Capture the cell that displays the provided text and extract its (x, y) central coordinate. 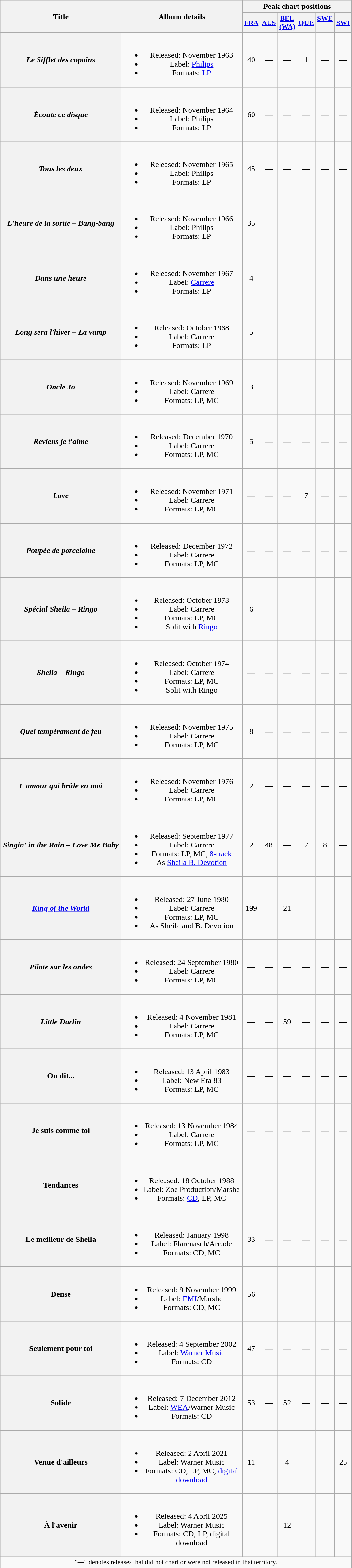
Released: October 1968Label: CarrereFormats: LP (182, 332)
À l'avenir (61, 1525)
60 (251, 114)
SWE (325, 23)
Spécial Sheila – Ringo (61, 609)
Released: 4 April 2025Label: Warner MusicFormats: CD, LP, digital download (182, 1525)
12 (287, 1525)
Reviens je t'aime (61, 441)
45 (251, 169)
Released: 7 December 2012Label: WEA/Warner MusicFormats: CD (182, 1403)
Released: October 1973Label: CarrereFormats: LP, MCSplit with Ringo (182, 609)
Released: 27 June 1980Label: CarrereFormats: LP, MCAs Sheila and B. Devotion (182, 908)
QUE (306, 23)
40 (251, 60)
FRA (251, 23)
Sheila – Ringo (61, 673)
AUS (269, 23)
Released: December 1970Label: CarrereFormats: LP, MC (182, 441)
Released: 24 September 1980Label: CarrereFormats: LP, MC (182, 967)
Écoute ce disque (61, 114)
Released: December 1972Label: CarrereFormats: LP, MC (182, 551)
Peak chart positions (297, 7)
Quel tempérament de feu (61, 731)
Singin' in the Rain – Love Me Baby (61, 845)
Released: 4 November 1981Label: CarrereFormats: LP, MC (182, 1022)
Tous les deux (61, 169)
Little Darlin (61, 1022)
1 (306, 60)
Released: November 1965Label: PhilipsFormats: LP (182, 169)
L'amour qui brûle en moi (61, 786)
25 (343, 1462)
Released: November 1963Label: PhilipsFormats: LP (182, 60)
52 (287, 1403)
SWI (343, 23)
59 (287, 1022)
Released: November 1967Label: CarrereFormats: LP (182, 278)
Dense (61, 1294)
Long sera l'hiver – La vamp (61, 332)
Released: 4 September 2002Label: Warner MusicFormats: CD (182, 1348)
Poupée de porcelaine (61, 551)
Released: 18 October 1988Label: Zoé Production/MarsheFormats: CD, LP, MC (182, 1185)
L'heure de la sortie – Bang-bang (61, 223)
199 (251, 908)
Released: October 1974Label: CarrereFormats: LP, MCSplit with Ringo (182, 673)
56 (251, 1294)
Pilote sur les ondes (61, 967)
Released: 13 April 1983Label: New Era 83Formats: LP, MC (182, 1076)
Venue d'ailleurs (61, 1462)
Tendances (61, 1185)
11 (251, 1462)
Album details (182, 16)
Released: 9 November 1999Label: EMI/MarsheFormats: CD, MC (182, 1294)
Released: November 1964Label: PhilipsFormats: LP (182, 114)
Released: 2 April 2021Label: Warner MusicFormats: CD, LP, MC, digital download (182, 1462)
Je suis comme toi (61, 1131)
Love (61, 496)
Released: September 1977Label: CarrereFormats: LP, MC, 8-trackAs Sheila B. Devotion (182, 845)
King of the World (61, 908)
Solide (61, 1403)
Dans une heure (61, 278)
BEL (WA) (287, 23)
53 (251, 1403)
Released: 13 November 1984Label: CarrereFormats: LP, MC (182, 1131)
21 (287, 908)
33 (251, 1240)
48 (269, 845)
Released: November 1971Label: CarrereFormats: LP, MC (182, 496)
Released: November 1975Label: CarrereFormats: LP, MC (182, 731)
Released: November 1966Label: PhilipsFormats: LP (182, 223)
35 (251, 223)
47 (251, 1348)
Released: January 1998Label: Flarenasch/ArcadeFormats: CD, MC (182, 1240)
Released: November 1976Label: CarrereFormats: LP, MC (182, 786)
3 (251, 387)
On dit... (61, 1076)
Title (61, 16)
6 (251, 609)
Le Sifflet des copains (61, 60)
Released: November 1969Label: CarrereFormats: LP, MC (182, 387)
Le meilleur de Sheila (61, 1240)
"—" denotes releases that did not chart or were not released in that territory. (176, 1562)
Seulement pour toi (61, 1348)
Oncle Jo (61, 387)
